Provide the [X, Y] coordinate of the cell's center where the given text is located.  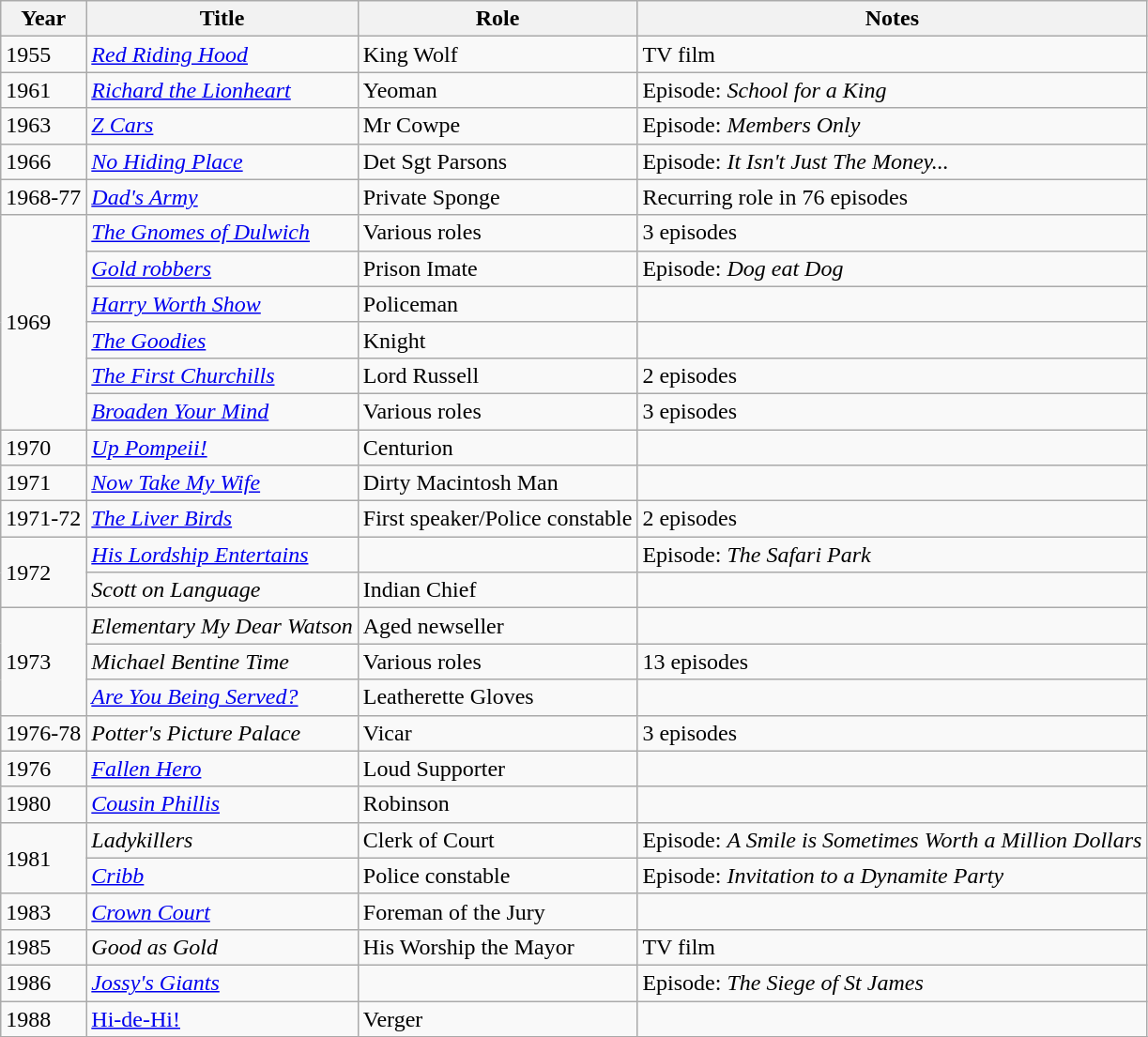
Z Cars [222, 126]
Up Pompeii! [222, 448]
Robinson [497, 804]
Red Riding Hood [222, 54]
Episode: A Smile is Sometimes Worth a Million Dollars [892, 840]
No Hiding Place [222, 161]
13 episodes [892, 662]
First speaker/Police constable [497, 519]
1986 [43, 983]
1970 [43, 448]
Recurring role in 76 episodes [892, 197]
1981 [43, 858]
1976-78 [43, 733]
Gold robbers [222, 268]
Yeoman [497, 90]
Verger [497, 1018]
Loud Supporter [497, 769]
Episode: The Safari Park [892, 555]
Episode: Dog eat Dog [892, 268]
His Worship the Mayor [497, 947]
Cousin Phillis [222, 804]
Scott on Language [222, 590]
Centurion [497, 448]
Lord Russell [497, 375]
1973 [43, 662]
Richard the Lionheart [222, 90]
Policeman [497, 304]
Michael Bentine Time [222, 662]
1971-72 [43, 519]
Prison Imate [497, 268]
Ladykillers [222, 840]
1980 [43, 804]
Episode: School for a King [892, 90]
Cribb [222, 876]
Jossy's Giants [222, 983]
Are You Being Served? [222, 697]
Episode: The Siege of St James [892, 983]
Now Take My Wife [222, 483]
Leatherette Gloves [497, 697]
1985 [43, 947]
Good as Gold [222, 947]
Elementary My Dear Watson [222, 626]
Crown Court [222, 911]
Dad's Army [222, 197]
1971 [43, 483]
Potter's Picture Palace [222, 733]
The Liver Birds [222, 519]
Police constable [497, 876]
Episode: Members Only [892, 126]
Clerk of Court [497, 840]
Role [497, 19]
The Goodies [222, 340]
His Lordship Entertains [222, 555]
1988 [43, 1018]
Aged newseller [497, 626]
Private Sponge [497, 197]
1969 [43, 322]
Knight [497, 340]
Year [43, 19]
Foreman of the Jury [497, 911]
Broaden Your Mind [222, 411]
Fallen Hero [222, 769]
Det Sgt Parsons [497, 161]
Dirty Macintosh Man [497, 483]
Notes [892, 19]
1963 [43, 126]
1966 [43, 161]
Harry Worth Show [222, 304]
Mr Cowpe [497, 126]
1955 [43, 54]
The Gnomes of Dulwich [222, 233]
Episode: It Isn't Just The Money... [892, 161]
1976 [43, 769]
1961 [43, 90]
1968-77 [43, 197]
Episode: Invitation to a Dynamite Party [892, 876]
Hi-de-Hi! [222, 1018]
Indian Chief [497, 590]
1972 [43, 572]
King Wolf [497, 54]
Vicar [497, 733]
The First Churchills [222, 375]
1983 [43, 911]
Title [222, 19]
